Find where the given text appears and provide that cell's center as (x, y) coordinate. 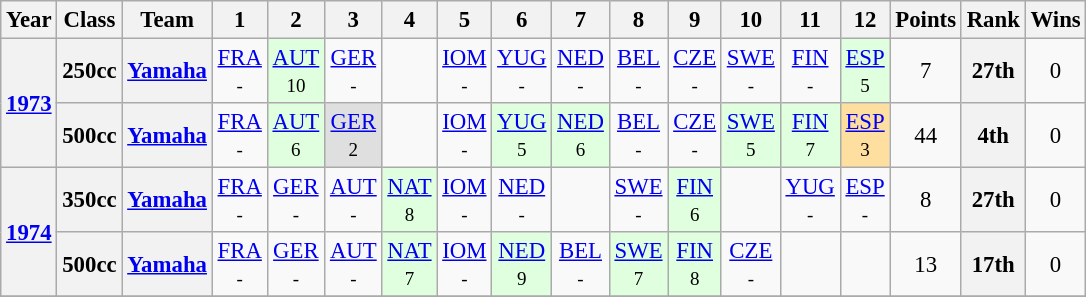
5 (464, 20)
YUG5 (522, 136)
ESP3 (865, 136)
FIN- (810, 72)
Year (29, 20)
FIN8 (695, 264)
Wins (1056, 20)
NAT8 (410, 200)
AUT10 (296, 72)
Class (90, 20)
350cc (90, 200)
12 (865, 20)
GER2 (354, 136)
10 (750, 20)
11 (810, 20)
NED9 (522, 264)
1973 (29, 104)
ESP5 (865, 72)
4th (993, 136)
4 (410, 20)
1974 (29, 232)
1 (240, 20)
NAT7 (410, 264)
6 (522, 20)
44 (926, 136)
2 (296, 20)
NED6 (580, 136)
250cc (90, 72)
3 (354, 20)
FIN6 (695, 200)
17th (993, 264)
SWE5 (750, 136)
ESP- (865, 200)
AUT6 (296, 136)
9 (695, 20)
Rank (993, 20)
Team (167, 20)
FIN7 (810, 136)
SWE7 (638, 264)
13 (926, 264)
Points (926, 20)
